Identify which cell holds the provided text, then report its (x, y) central coordinate. 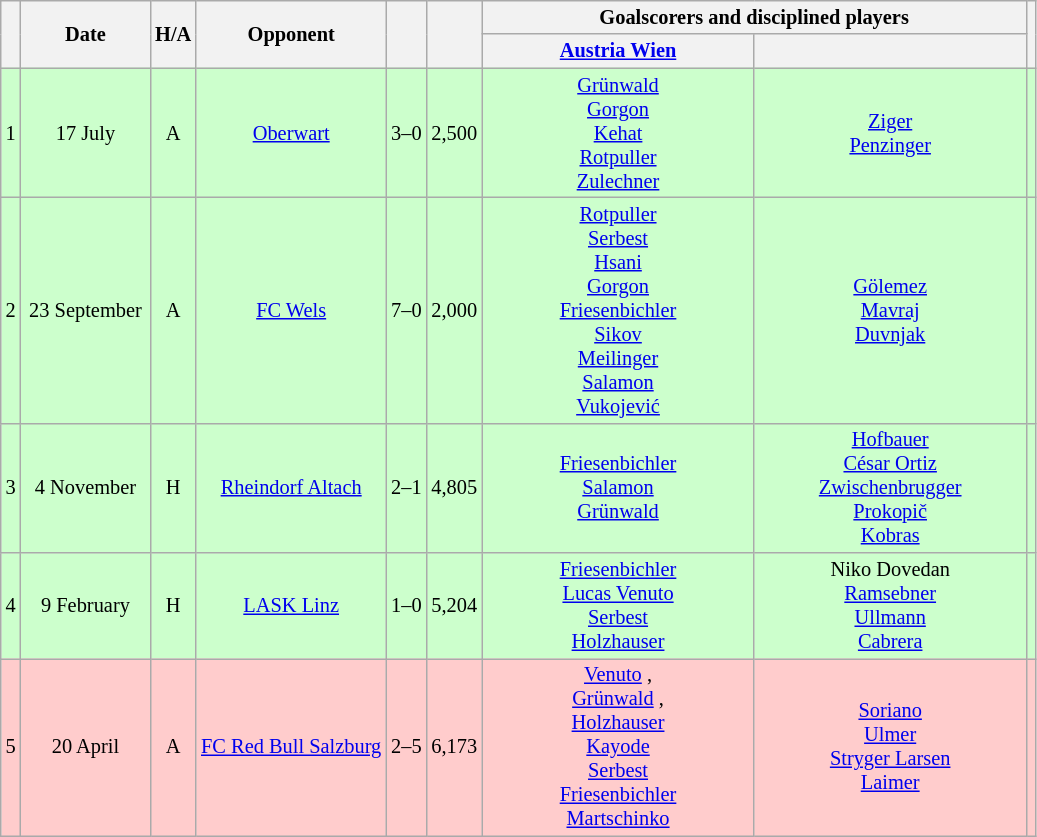
1 (11, 133)
7–0 (406, 310)
Hofbauer César Ortiz Zwischenbrugger Prokopič Kobras (890, 488)
Grünwald Gorgon Kehat Rotpuller Zulechner (618, 133)
5 (11, 747)
FC Red Bull Salzburg (291, 747)
Goalscorers and disciplined players (754, 17)
Friesenbichler Lucas Venuto Serbest Holzhauser (618, 606)
Oberwart (291, 133)
Ziger Penzinger (890, 133)
17 July (86, 133)
2,000 (454, 310)
2–5 (406, 747)
Rotpuller Serbest Hsani Gorgon Friesenbichler Sikov Meilinger Salamon Vukojević (618, 310)
Rheindorf Altach (291, 488)
1–0 (406, 606)
Friesenbichler Salamon Grünwald (618, 488)
4 (11, 606)
4 November (86, 488)
2,500 (454, 133)
3 (11, 488)
Date (86, 34)
5,204 (454, 606)
Soriano Ulmer Stryger Larsen Laimer (890, 747)
20 April (86, 747)
6,173 (454, 747)
2 (11, 310)
3–0 (406, 133)
Niko Dovedan Ramsebner Ullmann Cabrera (890, 606)
2–1 (406, 488)
9 February (86, 606)
Opponent (291, 34)
LASK Linz (291, 606)
Venuto , Grünwald , Holzhauser Kayode Serbest Friesenbichler Martschinko (618, 747)
FC Wels (291, 310)
Gölemez Mavraj Duvnjak (890, 310)
4,805 (454, 488)
Austria Wien (618, 51)
H/A (173, 34)
23 September (86, 310)
